Return the (x, y) coordinate for the center point of the cell that contains the specified text.  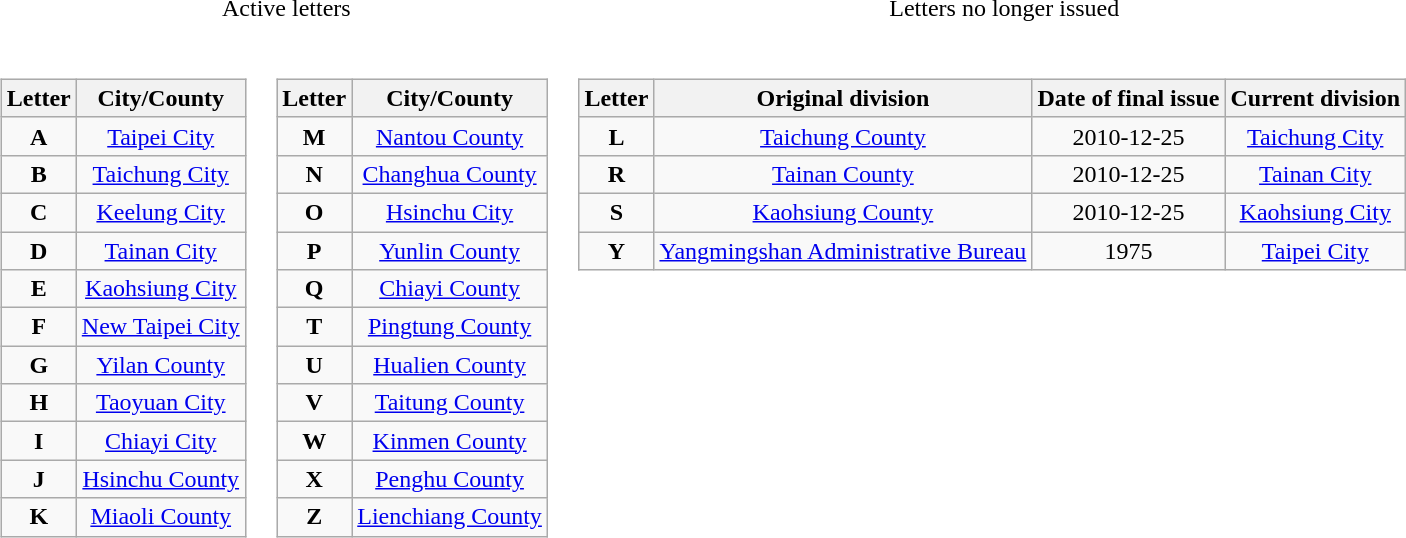
Penghu County (450, 479)
Changhua County (450, 174)
Z (314, 517)
H (38, 403)
F (38, 327)
M (314, 136)
Lienchiang County (450, 517)
Y (616, 251)
Taitung County (450, 403)
V (314, 403)
E (38, 289)
Chiayi City (160, 441)
New Taipei City (160, 327)
Kinmen County (450, 441)
Hualien County (450, 365)
P (314, 251)
Kaohsiung County (843, 212)
C (38, 212)
L (616, 136)
Original division (843, 98)
Nantou County (450, 136)
Yangmingshan Administrative Bureau (843, 251)
Chiayi County (450, 289)
Yilan County (160, 365)
Current division (1316, 98)
Hsinchu City (450, 212)
K (38, 517)
N (314, 174)
S (616, 212)
1975 (1128, 251)
Hsinchu County (160, 479)
Date of final issue (1128, 98)
J (38, 479)
X (314, 479)
U (314, 365)
A (38, 136)
G (38, 365)
O (314, 212)
Taichung County (843, 136)
T (314, 327)
Keelung City (160, 212)
Tainan County (843, 174)
B (38, 174)
Yunlin County (450, 251)
R (616, 174)
Pingtung County (450, 327)
W (314, 441)
D (38, 251)
I (38, 441)
Q (314, 289)
Miaoli County (160, 517)
Taoyuan City (160, 403)
